Locate the cell with the specified text and output its (X, Y) center coordinate. 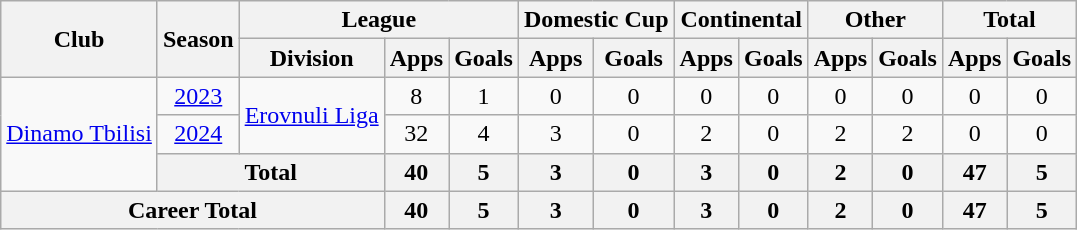
Continental (741, 20)
Domestic Cup (596, 20)
Division (312, 58)
32 (416, 134)
League (378, 20)
Dinamo Tbilisi (80, 134)
1 (484, 96)
4 (484, 134)
8 (416, 96)
Club (80, 39)
Season (198, 39)
2024 (198, 134)
Career Total (192, 210)
Erovnuli Liga (312, 115)
2023 (198, 96)
Other (875, 20)
